Locate the cell with the specified text and output its [X, Y] center coordinate. 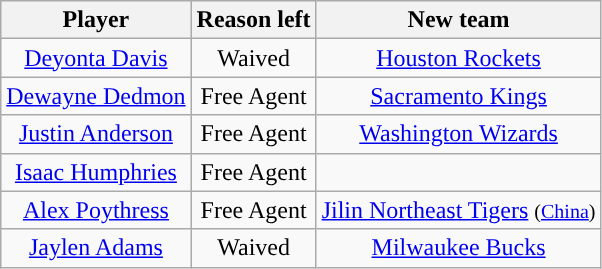
Player [96, 20]
Deyonta Davis [96, 58]
Washington Wizards [458, 134]
Alex Poythress [96, 210]
Reason left [254, 20]
Milwaukee Bucks [458, 248]
Jilin Northeast Tigers (China) [458, 210]
Houston Rockets [458, 58]
Justin Anderson [96, 134]
Dewayne Dedmon [96, 96]
Sacramento Kings [458, 96]
New team [458, 20]
Isaac Humphries [96, 172]
Jaylen Adams [96, 248]
